Detect which cell encompasses the target text, then output its [x, y] center coordinate. 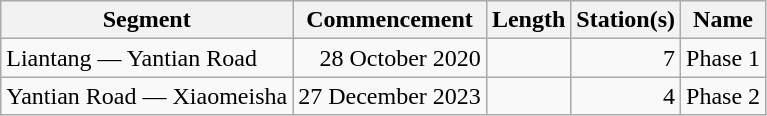
Length [528, 20]
Phase 1 [724, 58]
Segment [147, 20]
Name [724, 20]
4 [626, 96]
Phase 2 [724, 96]
Liantang — Yantian Road [147, 58]
Station(s) [626, 20]
27 December 2023 [390, 96]
Yantian Road — Xiaomeisha [147, 96]
7 [626, 58]
28 October 2020 [390, 58]
Commencement [390, 20]
